Pinpoint the cell where the given text exists, returning its [X, Y] midpoint coordinate. 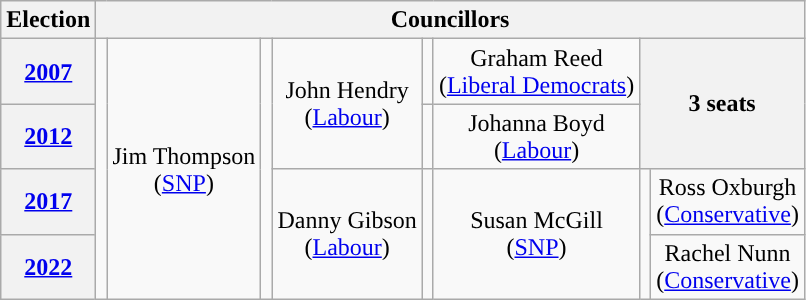
John Hendry(Labour) [347, 104]
Susan McGill(SNP) [536, 234]
3 seats [722, 104]
Councillors [450, 20]
2012 [48, 136]
2007 [48, 72]
Election [48, 20]
2022 [48, 266]
2017 [48, 202]
Johanna Boyd(Labour) [536, 136]
Ross Oxburgh(Conservative) [728, 202]
Jim Thompson(SNP) [184, 169]
Rachel Nunn(Conservative) [728, 266]
Graham Reed(Liberal Democrats) [536, 72]
Danny Gibson(Labour) [347, 234]
